Search for the cell housing the specified text and yield its [X, Y] center coordinate. 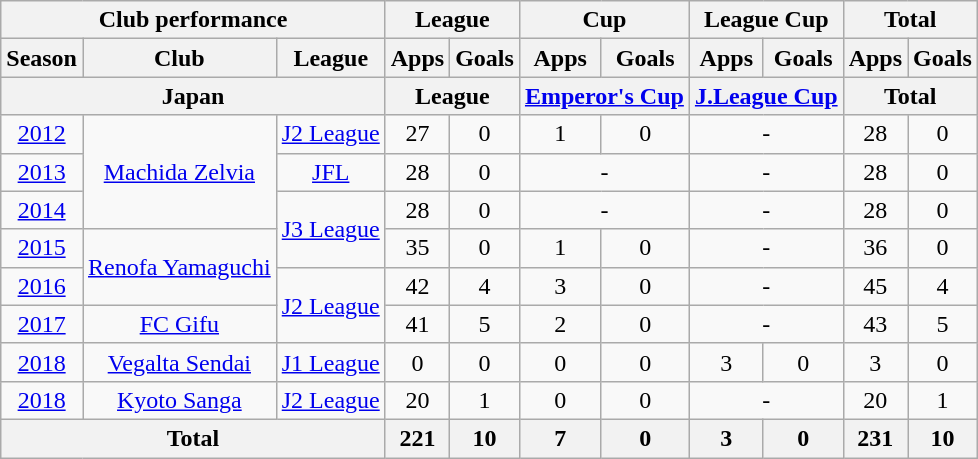
27 [417, 134]
43 [875, 324]
231 [875, 438]
Club performance [193, 20]
Club [179, 58]
League Cup [766, 20]
FC Gifu [179, 324]
41 [417, 324]
Season [42, 58]
Emperor's Cup [604, 96]
7 [560, 438]
2 [560, 324]
42 [417, 286]
Kyoto Sanga [179, 400]
Renofa Yamaguchi [179, 267]
J3 League [330, 229]
Japan [193, 96]
2015 [42, 248]
221 [417, 438]
45 [875, 286]
2014 [42, 210]
2017 [42, 324]
2013 [42, 172]
36 [875, 248]
Machida Zelvia [179, 172]
35 [417, 248]
JFL [330, 172]
2016 [42, 286]
Vegalta Sendai [179, 362]
2012 [42, 134]
J1 League [330, 362]
Cup [604, 20]
J.League Cup [766, 96]
